Find where the given text appears and provide that cell's center as (X, Y) coordinate. 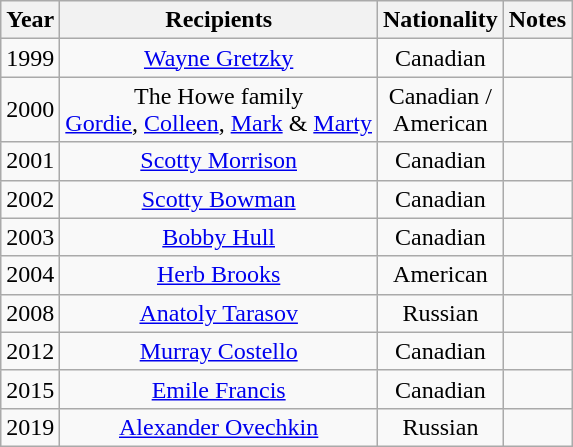
Emile Francis (219, 389)
American (441, 275)
Herb Brooks (219, 275)
2019 (30, 427)
Wayne Gretzky (219, 58)
Alexander Ovechkin (219, 427)
2015 (30, 389)
Canadian /American (441, 110)
2003 (30, 237)
1999 (30, 58)
2008 (30, 313)
2004 (30, 275)
The Howe familyGordie, Colleen, Mark & Marty (219, 110)
Scotty Morrison (219, 161)
2000 (30, 110)
2002 (30, 199)
Anatoly Tarasov (219, 313)
Notes (537, 20)
Nationality (441, 20)
Bobby Hull (219, 237)
Murray Costello (219, 351)
Year (30, 20)
2001 (30, 161)
2012 (30, 351)
Scotty Bowman (219, 199)
Recipients (219, 20)
